Search for the cell housing the specified text and yield its [x, y] center coordinate. 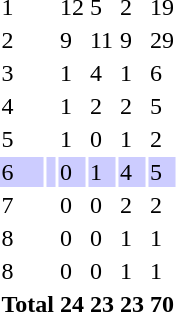
29 [162, 40]
7 [22, 205]
3 [22, 73]
11 [102, 40]
